Detect which cell encompasses the target text, then output its [X, Y] center coordinate. 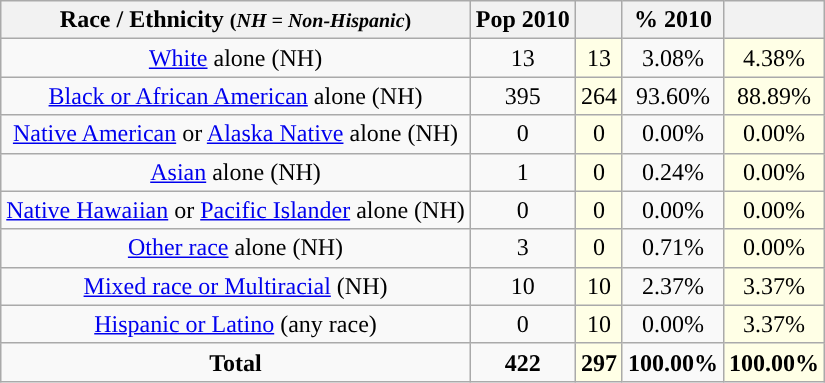
2.37% [672, 286]
Mixed race or Multiracial (NH) [236, 286]
3.08% [672, 58]
Pop 2010 [522, 20]
1 [522, 172]
0.24% [672, 172]
0.71% [672, 248]
297 [598, 362]
4.38% [774, 58]
Native Hawaiian or Pacific Islander alone (NH) [236, 210]
Black or African American alone (NH) [236, 96]
Asian alone (NH) [236, 172]
88.89% [774, 96]
Other race alone (NH) [236, 248]
Native American or Alaska Native alone (NH) [236, 134]
395 [522, 96]
% 2010 [672, 20]
White alone (NH) [236, 58]
422 [522, 362]
264 [598, 96]
Race / Ethnicity (NH = Non-Hispanic) [236, 20]
93.60% [672, 96]
3 [522, 248]
Total [236, 362]
Hispanic or Latino (any race) [236, 324]
